Return (x, y) of the center of cell containing provided text 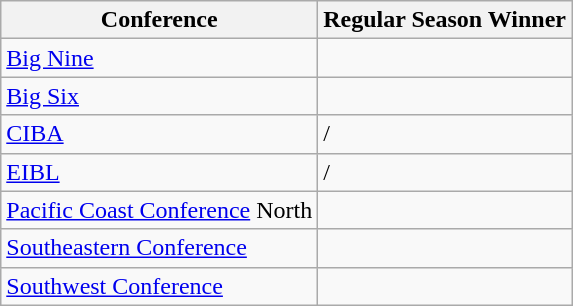
Conference (160, 20)
EIBL (160, 172)
CIBA (160, 134)
Big Six (160, 96)
Southeastern Conference (160, 248)
Southwest Conference (160, 286)
Pacific Coast Conference North (160, 210)
Regular Season Winner (445, 20)
Big Nine (160, 58)
